Identify which cell holds the provided text, then report its (x, y) central coordinate. 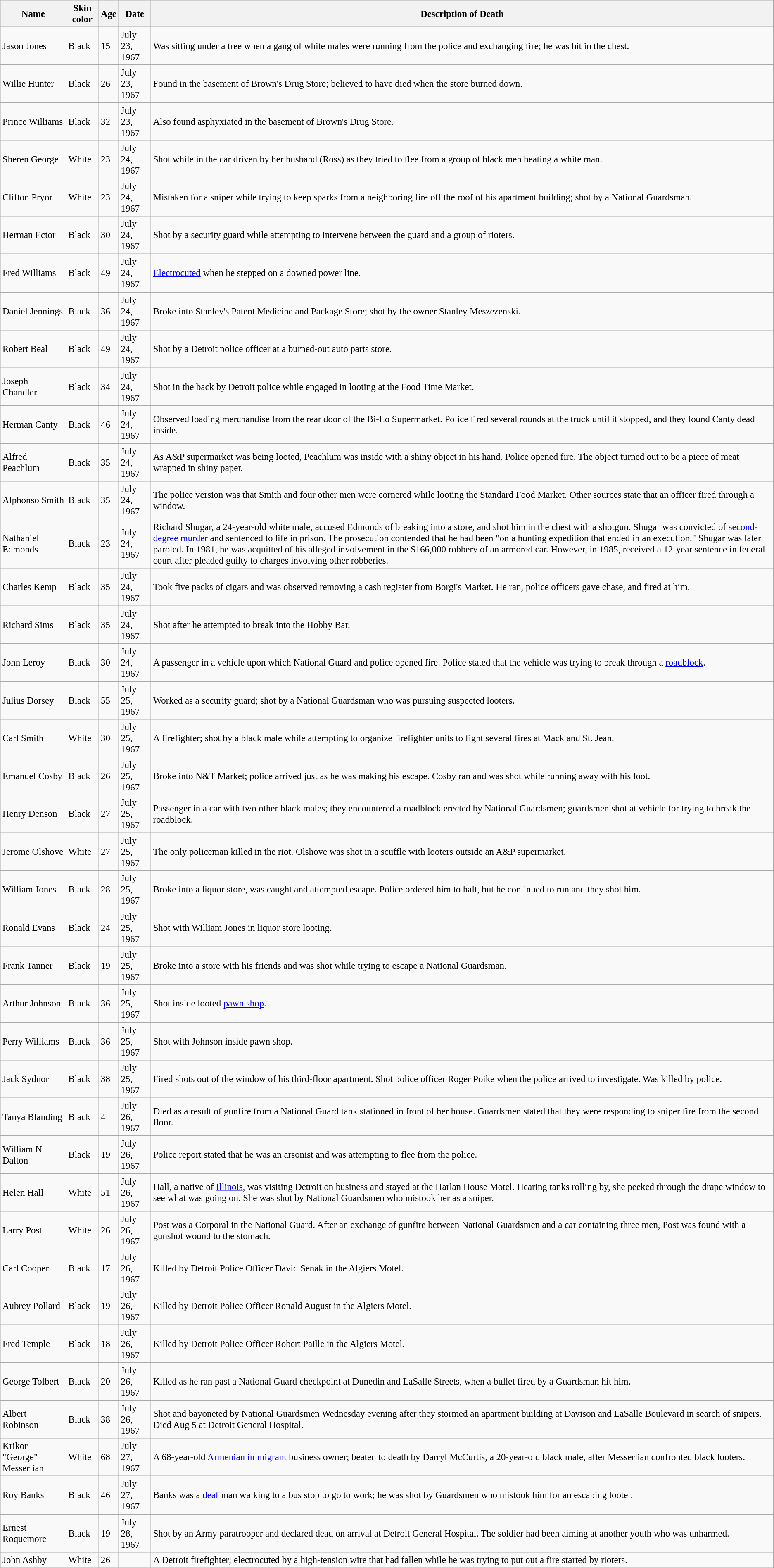
Broke into a liquor store, was caught and attempted escape. Police ordered him to halt, but he continued to run and they shot him. (462, 890)
Jason Jones (33, 46)
Richard Sims (33, 625)
Date (135, 14)
Perry Williams (33, 1041)
28 (109, 890)
William Jones (33, 890)
Killed by Detroit Police Officer Ronald August in the Algiers Motel. (462, 1306)
Krikor "George" Messerlian (33, 1458)
Prince Williams (33, 122)
Aubrey Pollard (33, 1306)
Helen Hall (33, 1192)
Julius Dorsey (33, 701)
Daniel Jennings (33, 311)
Name (33, 14)
Jack Sydnor (33, 1079)
William N Dalton (33, 1155)
32 (109, 122)
Larry Post (33, 1230)
Charles Kemp (33, 587)
Carl Cooper (33, 1268)
Roy Banks (33, 1495)
The only policeman killed in the riot. Olshove was shot in a scuffle with looters outside an A&P supermarket. (462, 852)
Description of Death (462, 14)
John Ashby (33, 1560)
Fred Temple (33, 1344)
Frank Tanner (33, 966)
Worked as a security guard; shot by a National Guardsman who was pursuing suspected looters. (462, 701)
Mistaken for a sniper while trying to keep sparks from a neighboring fire off the roof of his apartment building; shot by a National Guardsman. (462, 197)
Shot in the back by Detroit police while engaged in looting at the Food Time Market. (462, 387)
Broke into N&T Market; police arrived just as he was making his escape. Cosby ran and was shot while running away with his loot. (462, 776)
34 (109, 387)
Willie Hunter (33, 84)
Henry Denson (33, 814)
Age (109, 14)
24 (109, 928)
55 (109, 701)
51 (109, 1192)
Ronald Evans (33, 928)
Also found asphyxiated in the basement of Brown's Drug Store. (462, 122)
Killed by Detroit Police Officer Robert Paille in the Algiers Motel. (462, 1344)
Herman Canty (33, 424)
68 (109, 1458)
4 (109, 1117)
Police report stated that he was an arsonist and was attempting to flee from the police. (462, 1155)
Clifton Pryor (33, 197)
Alphonso Smith (33, 500)
Took five packs of cigars and was observed removing a cash register from Borgi's Market. He ran, police officers gave chase, and fired at him. (462, 587)
Robert Beal (33, 349)
Alfred Peachlum (33, 462)
18 (109, 1344)
20 (109, 1382)
A Detroit firefighter; electrocuted by a high-tension wire that had fallen while he was trying to put out a fire started by rioters. (462, 1560)
Shot by an Army paratrooper and declared dead on arrival at Detroit General Hospital. The soldier had been aiming at another youth who was unharmed. (462, 1533)
Killed by Detroit Police Officer David Senak in the Algiers Motel. (462, 1268)
Arthur Johnson (33, 1003)
Shot after he attempted to break into the Hobby Bar. (462, 625)
Shot with William Jones in liquor store looting. (462, 928)
A passenger in a vehicle upon which National Guard and police opened fire. Police stated that the vehicle was trying to break through a roadblock. (462, 663)
Ernest Roquemore (33, 1533)
Banks was a deaf man walking to a bus stop to go to work; he was shot by Guardsmen who mistook him for an escaping looter. (462, 1495)
Shot with Johnson inside pawn shop. (462, 1041)
Emanuel Cosby (33, 776)
Broke into a store with his friends and was shot while trying to escape a National Guardsman. (462, 966)
John Leroy (33, 663)
Nathaniel Edmonds (33, 544)
Killed as he ran past a National Guard checkpoint at Dunedin and LaSalle Streets, when a bullet fired by a Guardsman hit him. (462, 1382)
Shot by a Detroit police officer at a burned-out auto parts store. (462, 349)
Joseph Chandler (33, 387)
Albert Robinson (33, 1420)
Broke into Stanley's Patent Medicine and Package Store; shot by the owner Stanley Meszezenski. (462, 311)
Herman Ector (33, 236)
Shot inside looted pawn shop. (462, 1003)
July 28, 1967 (135, 1533)
Sheren George (33, 159)
Was sitting under a tree when a gang of white males were running from the police and exchanging fire; he was hit in the chest. (462, 46)
George Tolbert (33, 1382)
Shot while in the car driven by her husband (Ross) as they tried to flee from a group of black men beating a white man. (462, 159)
Fred Williams (33, 273)
Electrocuted when he stepped on a downed power line. (462, 273)
Tanya Blanding (33, 1117)
A firefighter; shot by a black male while attempting to organize firefighter units to fight several fires at Mack and St. Jean. (462, 738)
Shot by a security guard while attempting to intervene between the guard and a group of rioters. (462, 236)
Found in the basement of Brown's Drug Store; believed to have died when the store burned down. (462, 84)
15 (109, 46)
17 (109, 1268)
Carl Smith (33, 738)
Jerome Olshove (33, 852)
Skin color (83, 14)
